Extract the (x, y) coordinate from the center of the cell holding the provided text.  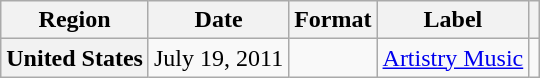
Format (333, 20)
Artistry Music (453, 58)
Label (453, 20)
United States (75, 58)
Date (218, 20)
July 19, 2011 (218, 58)
Region (75, 20)
